Provide the [X, Y] coordinate of the cell's center where the given text is located.  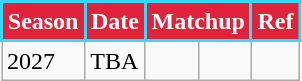
Matchup [198, 22]
Ref [276, 22]
Season [44, 22]
2027 [44, 60]
TBA [116, 60]
Date [116, 22]
